Detect which cell encompasses the target text, then output its (x, y) center coordinate. 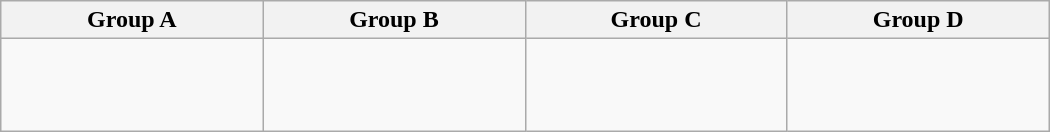
Group A (132, 20)
Group D (918, 20)
Group C (656, 20)
Group B (394, 20)
